Pinpoint the cell where the given text exists, returning its (x, y) midpoint coordinate. 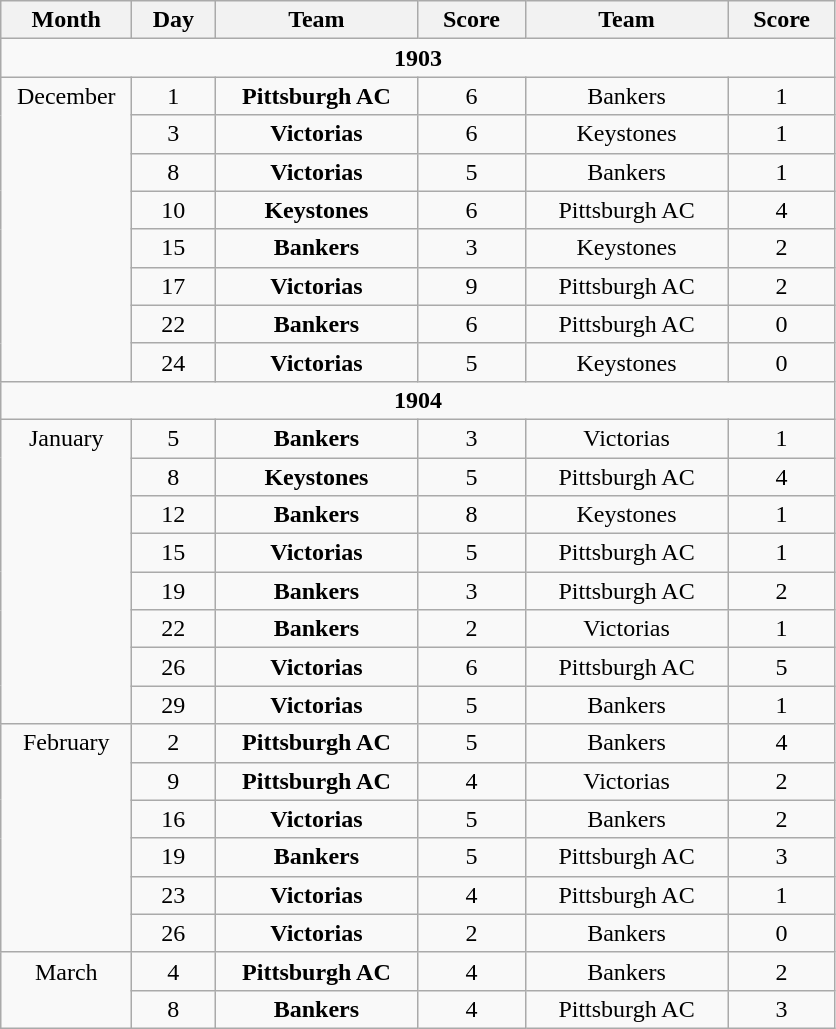
17 (174, 286)
23 (174, 895)
January (66, 571)
10 (174, 210)
March (66, 990)
24 (174, 362)
December (66, 229)
Day (174, 20)
February (66, 838)
16 (174, 819)
12 (174, 515)
29 (174, 705)
Month (66, 20)
1904 (418, 400)
1903 (418, 58)
